For the text-containing cell, return its midpoint in [x, y] coordinate format. 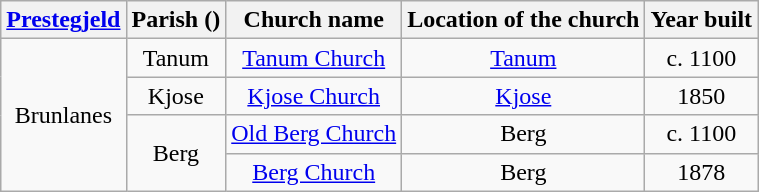
1878 [702, 172]
Kjose Church [314, 96]
1850 [702, 96]
Parish () [176, 20]
Year built [702, 20]
Brunlanes [64, 115]
Church name [314, 20]
Berg Church [314, 172]
Location of the church [524, 20]
Old Berg Church [314, 134]
Prestegjeld [64, 20]
Tanum Church [314, 58]
